For the text-containing cell, return its midpoint in [x, y] coordinate format. 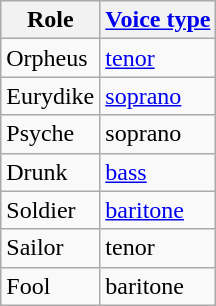
Sailor [50, 248]
Psyche [50, 134]
Eurydike [50, 96]
Fool [50, 286]
Drunk [50, 172]
Role [50, 20]
Soldier [50, 210]
bass [158, 172]
Orpheus [50, 58]
Voice type [158, 20]
